Provide the (x, y) coordinate of the cell's center where the given text is located.  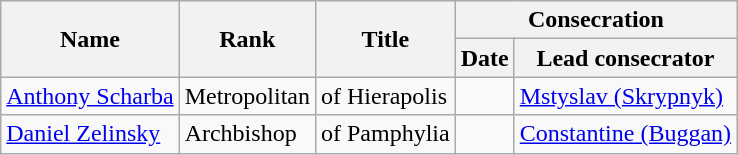
Constantine (Buggan) (625, 134)
Anthony Scharba (90, 96)
Date (484, 58)
Rank (247, 39)
Consecration (596, 20)
Mstyslav (Skrypnyk) (625, 96)
Archbishop (247, 134)
Daniel Zelinsky (90, 134)
Lead consecrator (625, 58)
Name (90, 39)
of Hierapolis (385, 96)
Title (385, 39)
of Pamphylia (385, 134)
Metropolitan (247, 96)
